Pinpoint the cell where the given text exists, returning its (x, y) midpoint coordinate. 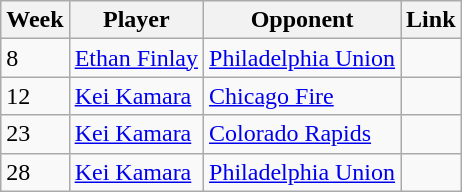
Player (136, 20)
28 (35, 172)
12 (35, 96)
Opponent (302, 20)
Link (431, 20)
Week (35, 20)
8 (35, 58)
23 (35, 134)
Chicago Fire (302, 96)
Colorado Rapids (302, 134)
Ethan Finlay (136, 58)
